From the cell containing the given text, extract its center point as (X, Y) coordinate. 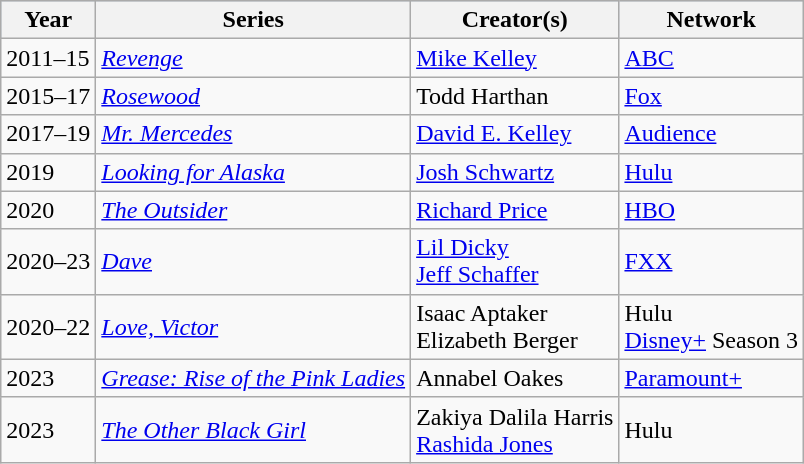
Paramount+ (712, 378)
Grease: Rise of the Pink Ladies (254, 378)
2017–19 (48, 134)
2011–15 (48, 58)
ABC (712, 58)
Series (254, 20)
Year (48, 20)
Mr. Mercedes (254, 134)
2020 (48, 210)
Mike Kelley (515, 58)
Dave (254, 262)
Fox (712, 96)
Richard Price (515, 210)
Lil DickyJeff Schaffer (515, 262)
Isaac AptakerElizabeth Berger (515, 326)
2015–17 (48, 96)
The Other Black Girl (254, 430)
FXX (712, 262)
2019 (48, 172)
Rosewood (254, 96)
Creator(s) (515, 20)
HuluDisney+ Season 3 (712, 326)
The Outsider (254, 210)
Josh Schwartz (515, 172)
Looking for Alaska (254, 172)
Love, Victor (254, 326)
Audience (712, 134)
David E. Kelley (515, 134)
Todd Harthan (515, 96)
2020–22 (48, 326)
Revenge (254, 58)
Annabel Oakes (515, 378)
2020–23 (48, 262)
Network (712, 20)
Zakiya Dalila HarrisRashida Jones (515, 430)
HBO (712, 210)
